For the text-containing cell, return its midpoint in (x, y) coordinate format. 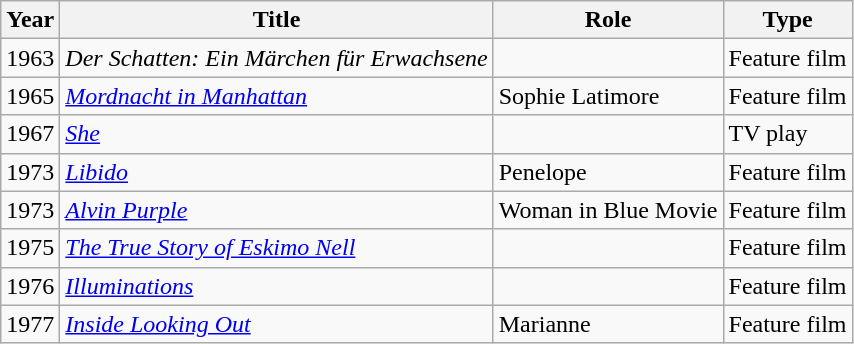
TV play (788, 134)
Sophie Latimore (608, 96)
Der Schatten: Ein Märchen für Erwachsene (276, 58)
She (276, 134)
Marianne (608, 324)
Type (788, 20)
1967 (30, 134)
Title (276, 20)
Role (608, 20)
Alvin Purple (276, 210)
Mordnacht in Manhattan (276, 96)
Year (30, 20)
Woman in Blue Movie (608, 210)
Libido (276, 172)
1975 (30, 248)
1963 (30, 58)
1977 (30, 324)
1965 (30, 96)
Inside Looking Out (276, 324)
Illuminations (276, 286)
The True Story of Eskimo Nell (276, 248)
1976 (30, 286)
Penelope (608, 172)
